Capture the cell that displays the provided text and extract its [X, Y] central coordinate. 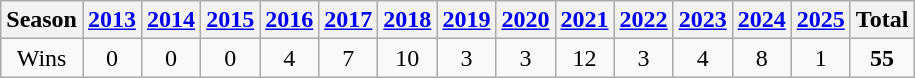
2019 [466, 20]
Season [42, 20]
2023 [702, 20]
2014 [172, 20]
8 [762, 58]
10 [408, 58]
2024 [762, 20]
2021 [584, 20]
12 [584, 58]
Wins [42, 58]
55 [882, 58]
2020 [526, 20]
2013 [112, 20]
7 [348, 58]
2018 [408, 20]
2016 [290, 20]
2025 [820, 20]
Total [882, 20]
1 [820, 58]
2017 [348, 20]
2015 [230, 20]
2022 [644, 20]
